Provide the (X, Y) coordinate of the cell's center where the given text is located.  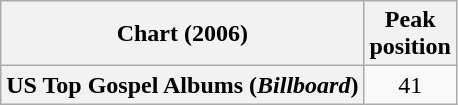
41 (410, 85)
US Top Gospel Albums (Billboard) (182, 85)
Chart (2006) (182, 34)
Peakposition (410, 34)
